Return the (X, Y) coordinate for the center point of the cell that contains the specified text.  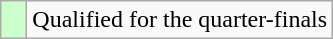
Qualified for the quarter-finals (180, 20)
